Output the (X, Y) coordinate of the center of the cell containing the given text.  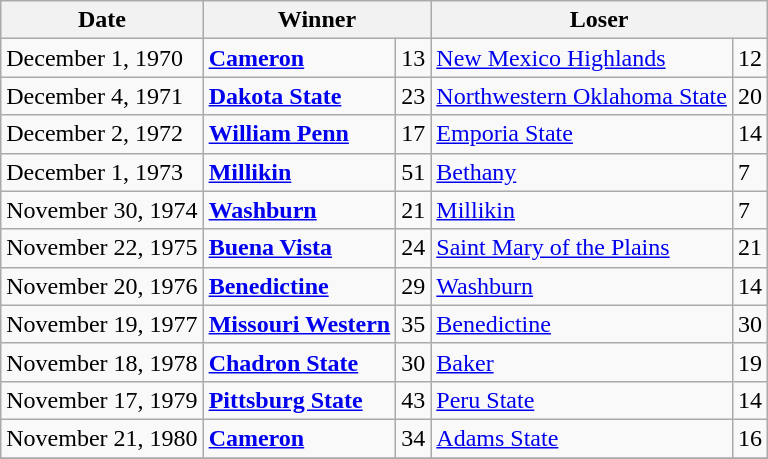
29 (414, 286)
12 (750, 58)
Buena Vista (300, 248)
November 17, 1979 (102, 400)
Loser (600, 20)
Emporia State (582, 134)
43 (414, 400)
Pittsburg State (300, 400)
December 1, 1970 (102, 58)
November 18, 1978 (102, 362)
Dakota State (300, 96)
34 (414, 438)
24 (414, 248)
Chadron State (300, 362)
17 (414, 134)
November 21, 1980 (102, 438)
November 22, 1975 (102, 248)
Date (102, 20)
William Penn (300, 134)
16 (750, 438)
November 20, 1976 (102, 286)
13 (414, 58)
23 (414, 96)
Peru State (582, 400)
Baker (582, 362)
Saint Mary of the Plains (582, 248)
December 1, 1973 (102, 172)
20 (750, 96)
November 30, 1974 (102, 210)
Missouri Western (300, 324)
51 (414, 172)
New Mexico Highlands (582, 58)
Bethany (582, 172)
December 2, 1972 (102, 134)
35 (414, 324)
Northwestern Oklahoma State (582, 96)
Winner (317, 20)
December 4, 1971 (102, 96)
Adams State (582, 438)
19 (750, 362)
November 19, 1977 (102, 324)
